Provide the (X, Y) coordinate of the cell's center where the given text is located.  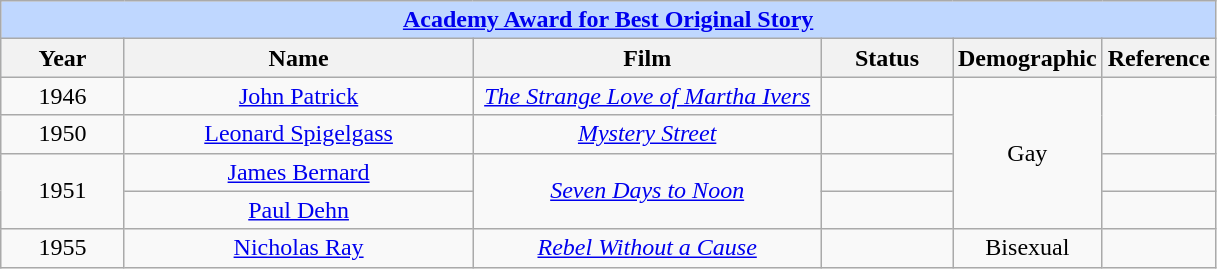
Rebel Without a Cause (648, 248)
Name (298, 58)
Bisexual (1027, 248)
Year (63, 58)
Nicholas Ray (298, 248)
1946 (63, 96)
Paul Dehn (298, 210)
Gay (1027, 153)
1955 (63, 248)
Status (886, 58)
Demographic (1027, 58)
Academy Award for Best Original Story (608, 20)
The Strange Love of Martha Ivers (648, 96)
James Bernard (298, 172)
1951 (63, 191)
Mystery Street (648, 134)
1950 (63, 134)
Leonard Spigelgass (298, 134)
John Patrick (298, 96)
Film (648, 58)
Seven Days to Noon (648, 191)
Reference (1158, 58)
